Search for the cell housing the specified text and yield its (X, Y) center coordinate. 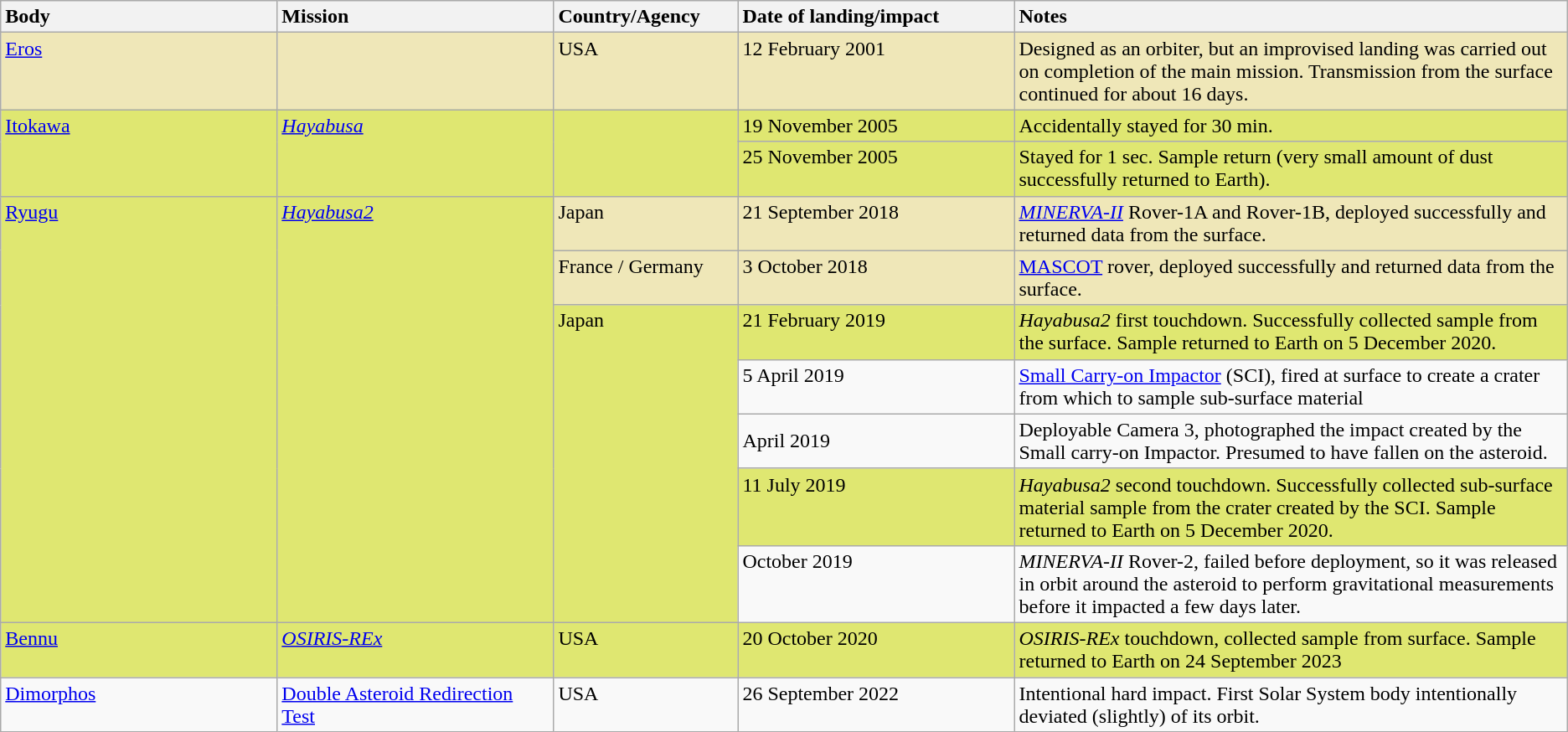
Bennu (139, 650)
Itokawa (139, 152)
OSIRIS-REx (415, 650)
Hayabusa2 (415, 409)
Stayed for 1 sec. Sample return (very small amount of dust successfully returned to Earth). (1291, 169)
21 February 2019 (876, 332)
19 November 2005 (876, 126)
5 April 2019 (876, 387)
Intentional hard impact. First Solar System body intentionally deviated (slightly) of its orbit. (1291, 704)
25 November 2005 (876, 169)
Eros (139, 71)
Small Carry-on Impactor (SCI), fired at surface to create a crater from which to sample sub-surface material (1291, 387)
Mission (415, 17)
Dimorphos (139, 704)
October 2019 (876, 584)
April 2019 (876, 441)
21 September 2018 (876, 223)
12 February 2001 (876, 71)
Ryugu (139, 409)
Double Asteroid Redirection Test (415, 704)
3 October 2018 (876, 278)
Hayabusa2 first touchdown. Successfully collected sample from the surface. Sample returned to Earth on 5 December 2020. (1291, 332)
26 September 2022 (876, 704)
Body (139, 17)
Notes (1291, 17)
France / Germany (646, 278)
MASCOT rover, deployed successfully and returned data from the surface. (1291, 278)
20 October 2020 (876, 650)
OSIRIS-REx touchdown, collected sample from surface. Sample returned to Earth on 24 September 2023 (1291, 650)
Hayabusa (415, 152)
Country/Agency (646, 17)
Deployable Camera 3, photographed the impact created by the Small carry-on Impactor. Presumed to have fallen on the asteroid. (1291, 441)
Date of landing/impact (876, 17)
11 July 2019 (876, 507)
Accidentally stayed for 30 min. (1291, 126)
MINERVA-II Rover-1A and Rover-1B, deployed successfully and returned data from the surface. (1291, 223)
